Locate the cell with the specified text and output its (x, y) center coordinate. 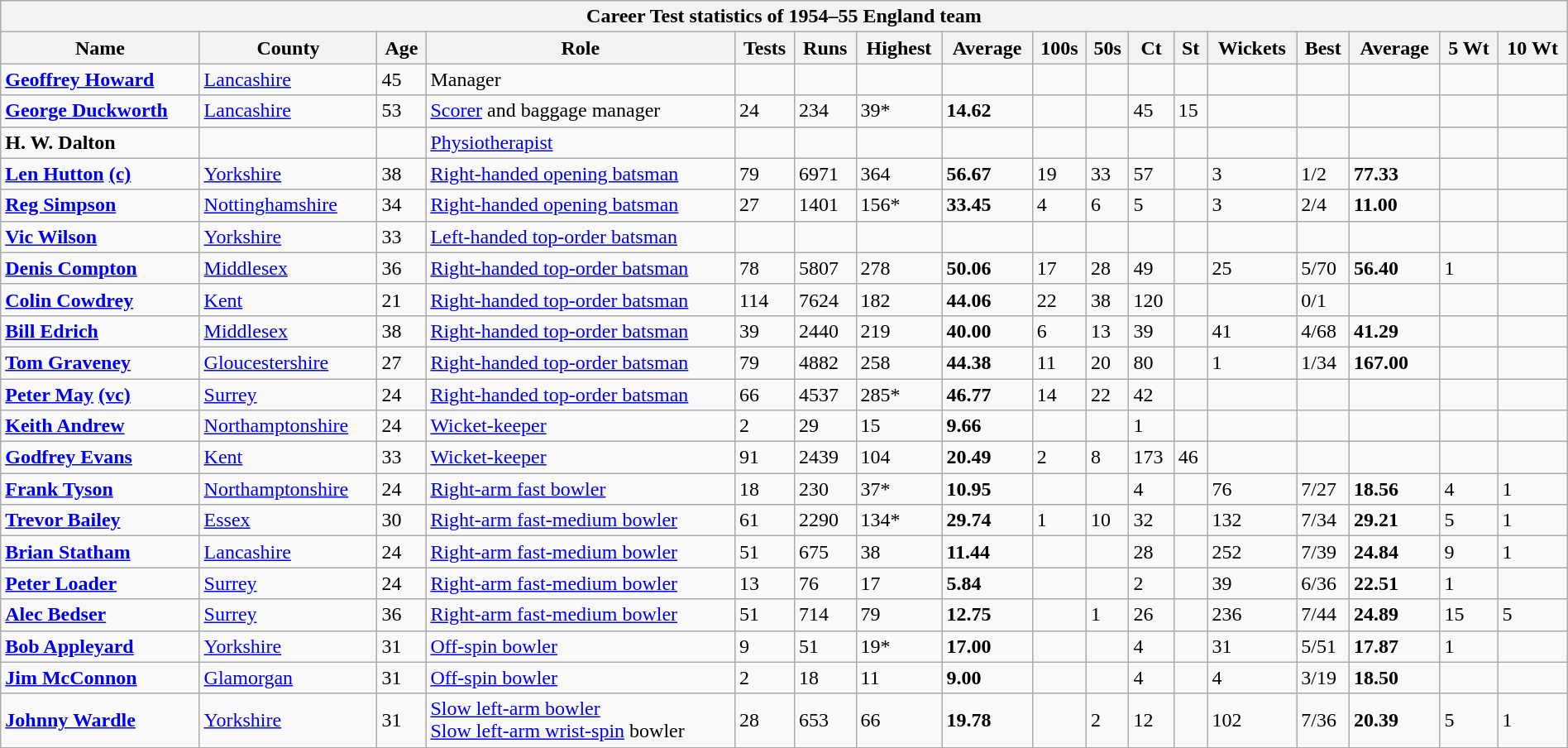
7/34 (1323, 520)
29 (825, 426)
Nottinghamshire (288, 205)
Right-arm fast bowler (581, 489)
134* (899, 520)
11.00 (1394, 205)
61 (765, 520)
21 (402, 300)
219 (899, 331)
10 (1108, 520)
17.87 (1394, 646)
34 (402, 205)
Peter May (vc) (100, 395)
278 (899, 268)
19* (899, 646)
30 (402, 520)
18.50 (1394, 678)
675 (825, 552)
364 (899, 174)
9.00 (987, 678)
32 (1151, 520)
100s (1059, 48)
Colin Cowdrey (100, 300)
41.29 (1394, 331)
56.40 (1394, 268)
Peter Loader (100, 583)
5.84 (987, 583)
Best (1323, 48)
20.49 (987, 458)
285* (899, 395)
104 (899, 458)
Essex (288, 520)
Godfrey Evans (100, 458)
1/2 (1323, 174)
29.74 (987, 520)
252 (1252, 552)
7/27 (1323, 489)
Ct (1151, 48)
56.67 (987, 174)
19 (1059, 174)
3/19 (1323, 678)
10 Wt (1532, 48)
Bill Edrich (100, 331)
14.62 (987, 111)
Highest (899, 48)
40.00 (987, 331)
41 (1252, 331)
22.51 (1394, 583)
4/68 (1323, 331)
Career Test statistics of 1954–55 England team (784, 17)
20.39 (1394, 720)
George Duckworth (100, 111)
173 (1151, 458)
77.33 (1394, 174)
Vic Wilson (100, 237)
50s (1108, 48)
Trevor Bailey (100, 520)
11.44 (987, 552)
H. W. Dalton (100, 142)
653 (825, 720)
7/36 (1323, 720)
8 (1108, 458)
Role (581, 48)
78 (765, 268)
Johnny Wardle (100, 720)
2290 (825, 520)
10.95 (987, 489)
12 (1151, 720)
6/36 (1323, 583)
80 (1151, 362)
Brian Statham (100, 552)
Reg Simpson (100, 205)
7624 (825, 300)
Bob Appleyard (100, 646)
Gloucestershire (288, 362)
1401 (825, 205)
714 (825, 615)
Wickets (1252, 48)
Jim McConnon (100, 678)
102 (1252, 720)
18.56 (1394, 489)
19.78 (987, 720)
17.00 (987, 646)
Keith Andrew (100, 426)
14 (1059, 395)
236 (1252, 615)
258 (899, 362)
156* (899, 205)
20 (1108, 362)
5 Wt (1469, 48)
St (1191, 48)
33.45 (987, 205)
7/39 (1323, 552)
91 (765, 458)
Scorer and baggage manager (581, 111)
Manager (581, 79)
County (288, 48)
Age (402, 48)
49 (1151, 268)
Glamorgan (288, 678)
12.75 (987, 615)
4537 (825, 395)
2440 (825, 331)
234 (825, 111)
Slow left-arm bowler Slow left-arm wrist-spin bowler (581, 720)
7/44 (1323, 615)
Tom Graveney (100, 362)
46.77 (987, 395)
57 (1151, 174)
42 (1151, 395)
26 (1151, 615)
44.38 (987, 362)
1/34 (1323, 362)
29.21 (1394, 520)
53 (402, 111)
5/51 (1323, 646)
114 (765, 300)
46 (1191, 458)
120 (1151, 300)
182 (899, 300)
230 (825, 489)
25 (1252, 268)
2/4 (1323, 205)
5/70 (1323, 268)
Runs (825, 48)
Denis Compton (100, 268)
2439 (825, 458)
Frank Tyson (100, 489)
6971 (825, 174)
Alec Bedser (100, 615)
167.00 (1394, 362)
0/1 (1323, 300)
24.84 (1394, 552)
4882 (825, 362)
Geoffrey Howard (100, 79)
Physiotherapist (581, 142)
Name (100, 48)
5807 (825, 268)
Tests (765, 48)
24.89 (1394, 615)
44.06 (987, 300)
9.66 (987, 426)
37* (899, 489)
132 (1252, 520)
39* (899, 111)
Len Hutton (c) (100, 174)
Left-handed top-order batsman (581, 237)
50.06 (987, 268)
